Output the (X, Y) coordinate of the center of the cell containing the given text.  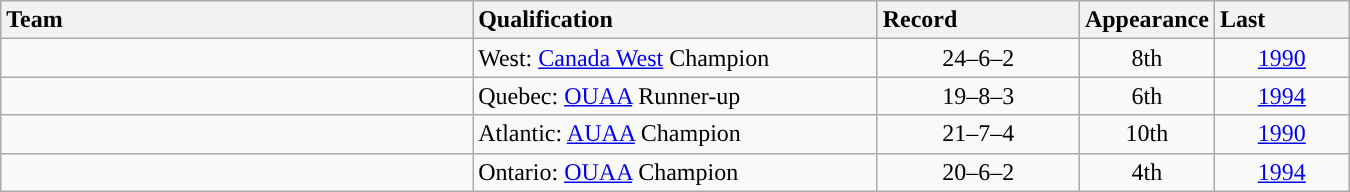
Appearance (1146, 20)
Atlantic: AUAA Champion (675, 134)
6th (1146, 96)
Ontario: OUAA Champion (675, 172)
4th (1146, 172)
10th (1146, 134)
Qualification (675, 20)
19–8–3 (978, 96)
24–6–2 (978, 58)
Quebec: OUAA Runner-up (675, 96)
20–6–2 (978, 172)
21–7–4 (978, 134)
Last (1282, 20)
West: Canada West Champion (675, 58)
Record (978, 20)
8th (1146, 58)
Team (237, 20)
